Locate the cell with the specified text and output its [x, y] center coordinate. 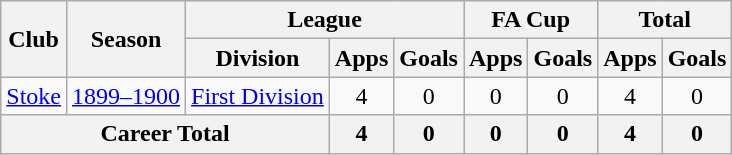
Career Total [166, 134]
League [325, 20]
Division [258, 58]
Club [34, 39]
FA Cup [531, 20]
Stoke [34, 96]
First Division [258, 96]
1899–1900 [126, 96]
Total [665, 20]
Season [126, 39]
